Identify which cell holds the provided text, then report its [x, y] central coordinate. 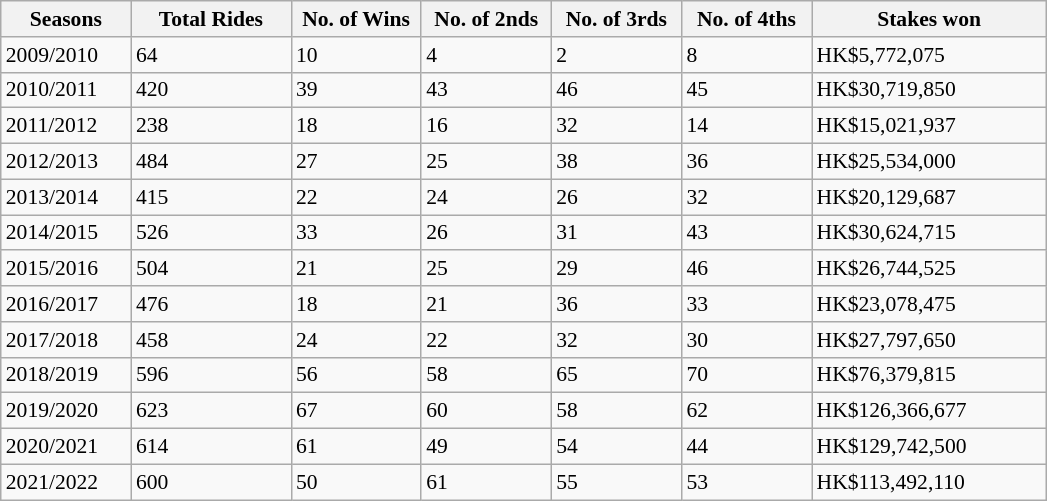
2019/2020 [66, 411]
67 [356, 411]
No. of 4ths [746, 19]
53 [746, 482]
HK$20,129,687 [930, 197]
2013/2014 [66, 197]
HK$113,492,110 [930, 482]
2009/2010 [66, 55]
16 [486, 126]
238 [211, 126]
54 [616, 447]
2021/2022 [66, 482]
38 [616, 162]
2010/2011 [66, 90]
2016/2017 [66, 304]
2012/2013 [66, 162]
55 [616, 482]
415 [211, 197]
10 [356, 55]
60 [486, 411]
HK$76,379,815 [930, 375]
Seasons [66, 19]
484 [211, 162]
64 [211, 55]
HK$5,772,075 [930, 55]
HK$15,021,937 [930, 126]
45 [746, 90]
44 [746, 447]
476 [211, 304]
458 [211, 340]
2014/2015 [66, 233]
31 [616, 233]
2 [616, 55]
HK$126,366,677 [930, 411]
4 [486, 55]
420 [211, 90]
39 [356, 90]
2011/2012 [66, 126]
2017/2018 [66, 340]
HK$27,797,650 [930, 340]
526 [211, 233]
623 [211, 411]
56 [356, 375]
504 [211, 269]
8 [746, 55]
600 [211, 482]
No. of Wins [356, 19]
HK$30,719,850 [930, 90]
Stakes won [930, 19]
HK$26,744,525 [930, 269]
HK$25,534,000 [930, 162]
62 [746, 411]
27 [356, 162]
596 [211, 375]
14 [746, 126]
HK$30,624,715 [930, 233]
65 [616, 375]
HK$23,078,475 [930, 304]
Total Rides [211, 19]
30 [746, 340]
29 [616, 269]
49 [486, 447]
No. of 3rds [616, 19]
70 [746, 375]
50 [356, 482]
2020/2021 [66, 447]
2015/2016 [66, 269]
2018/2019 [66, 375]
614 [211, 447]
HK$129,742,500 [930, 447]
No. of 2nds [486, 19]
